For the text-containing cell, return its midpoint in [X, Y] coordinate format. 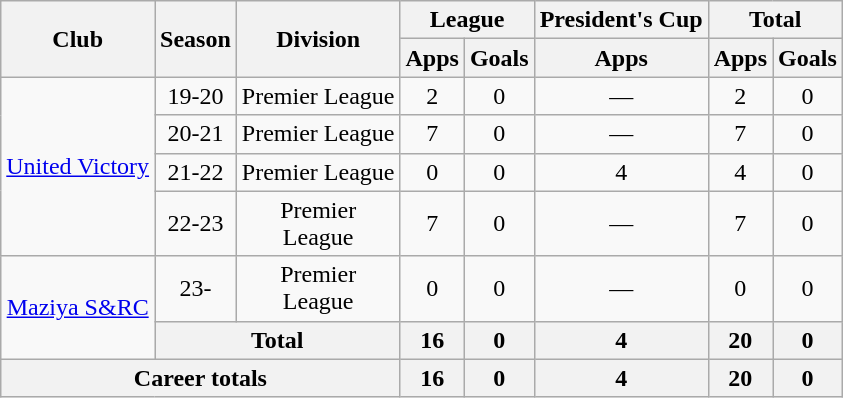
21-22 [196, 172]
President's Cup [621, 20]
Career totals [200, 378]
19-20 [196, 96]
23- [196, 288]
22-23 [196, 224]
20-21 [196, 134]
Season [196, 39]
United Victory [78, 166]
Club [78, 39]
Division [318, 39]
Maziya S&RC [78, 308]
League [467, 20]
